Provide the (x, y) coordinate of the cell's center where the given text is located.  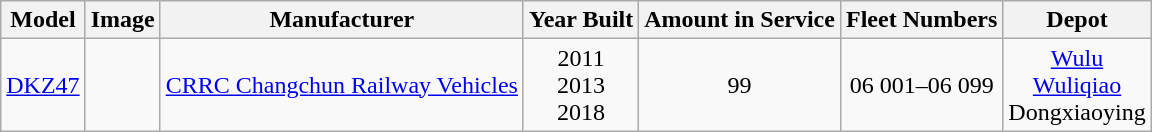
DKZ47 (43, 85)
Image (122, 20)
Fleet Numbers (921, 20)
Manufacturer (342, 20)
Depot (1077, 20)
CRRC Changchun Railway Vehicles (342, 85)
06 001–06 099 (921, 85)
Amount in Service (740, 20)
201120132018 (580, 85)
WuluWuliqiaoDongxiaoying (1077, 85)
Year Built (580, 20)
99 (740, 85)
Model (43, 20)
